Search for the cell housing the specified text and yield its (X, Y) center coordinate. 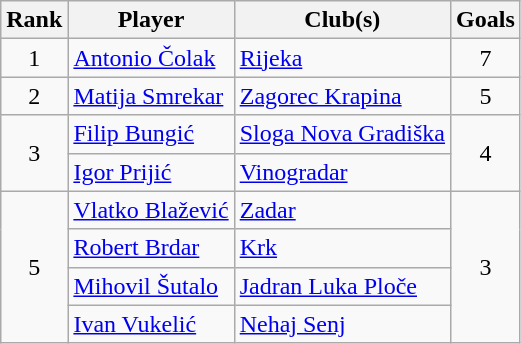
Robert Brdar (151, 248)
Rijeka (342, 58)
Zagorec Krapina (342, 96)
Matija Smrekar (151, 96)
7 (486, 58)
Vinogradar (342, 172)
Igor Prijić (151, 172)
Zadar (342, 210)
Vlatko Blažević (151, 210)
Club(s) (342, 20)
Jadran Luka Ploče (342, 286)
Goals (486, 20)
1 (34, 58)
2 (34, 96)
Krk (342, 248)
Rank (34, 20)
Sloga Nova Gradiška (342, 134)
Player (151, 20)
4 (486, 153)
Filip Bungić (151, 134)
Ivan Vukelić (151, 324)
Nehaj Senj (342, 324)
Mihovil Šutalo (151, 286)
Antonio Čolak (151, 58)
